Detect which cell encompasses the target text, then output its (x, y) center coordinate. 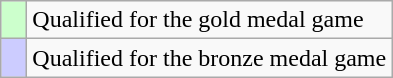
Qualified for the bronze medal game (210, 58)
Qualified for the gold medal game (210, 20)
